Capture the cell that displays the provided text and extract its (x, y) central coordinate. 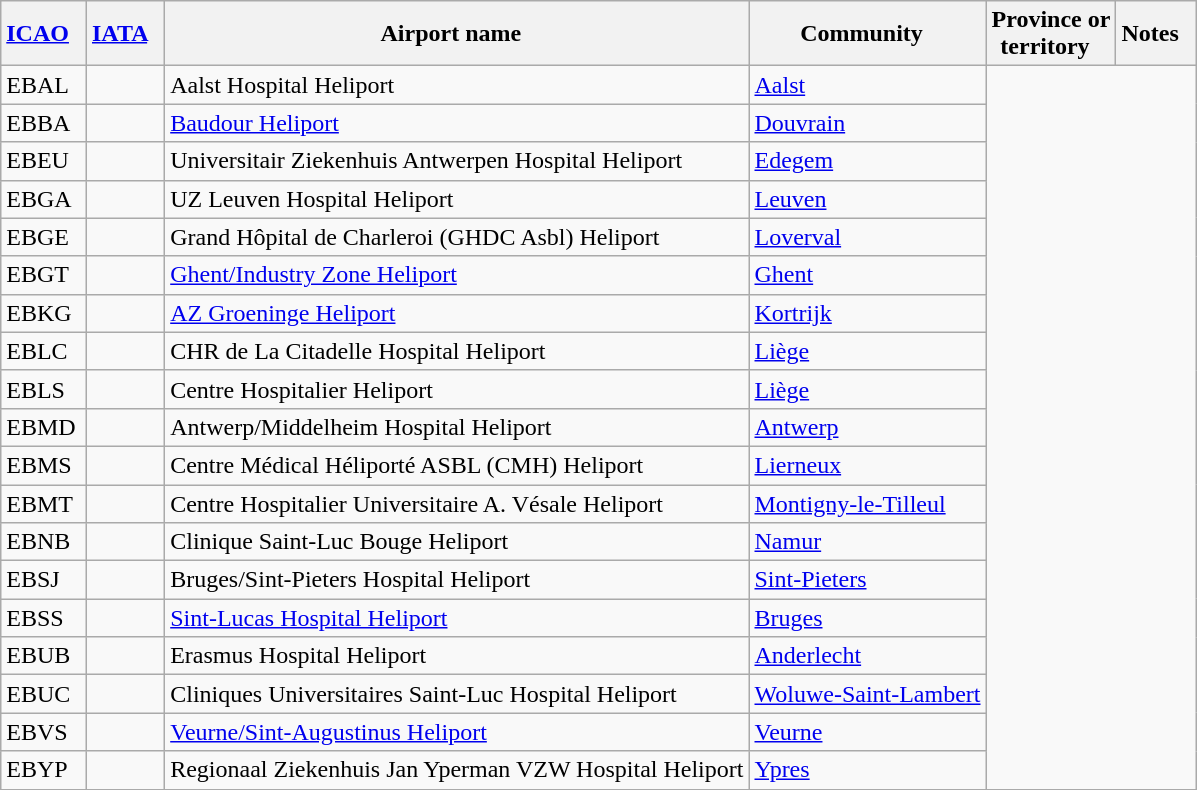
Centre Hospitalier Heliport (457, 389)
EBBA (44, 123)
Erasmus Hospital Heliport (457, 656)
Edegem (868, 161)
Bruges/Sint-Pieters Hospital Heliport (457, 580)
Regionaal Ziekenhuis Jan Yperman VZW Hospital Heliport (457, 770)
EBLC (44, 351)
Anderlecht (868, 656)
Bruges (868, 618)
Baudour Heliport (457, 123)
Ghent (868, 275)
Aalst Hospital Heliport (457, 85)
Cliniques Universitaires Saint-Luc Hospital Heliport (457, 694)
EBUC (44, 694)
EBAL (44, 85)
Centre Hospitalier Universitaire A. Vésale Heliport (457, 503)
EBMS (44, 465)
Community (868, 34)
EBSJ (44, 580)
Veurne/Sint-Augustinus Heliport (457, 732)
Sint-Pieters (868, 580)
Airport name (457, 34)
Centre Médical Héliporté ASBL (CMH) Heliport (457, 465)
EBGT (44, 275)
EBMD (44, 427)
Notes (1156, 34)
EBGA (44, 199)
Province orterritory (1051, 34)
Antwerp/Middelheim Hospital Heliport (457, 427)
CHR de La Citadelle Hospital Heliport (457, 351)
Kortrijk (868, 313)
AZ Groeninge Heliport (457, 313)
EBSS (44, 618)
Grand Hôpital de Charleroi (GHDC Asbl) Heliport (457, 237)
EBLS (44, 389)
Loverval (868, 237)
Namur (868, 542)
Sint-Lucas Hospital Heliport (457, 618)
Douvrain (868, 123)
Montigny-le-Tilleul (868, 503)
Woluwe-Saint-Lambert (868, 694)
EBEU (44, 161)
EBYP (44, 770)
Antwerp (868, 427)
Veurne (868, 732)
EBMT (44, 503)
EBNB (44, 542)
Clinique Saint-Luc Bouge Heliport (457, 542)
EBUB (44, 656)
Aalst (868, 85)
UZ Leuven Hospital Heliport (457, 199)
Lierneux (868, 465)
Ghent/Industry Zone Heliport (457, 275)
ICAO (44, 34)
Leuven (868, 199)
EBKG (44, 313)
Ypres (868, 770)
IATA (125, 34)
Universitair Ziekenhuis Antwerpen Hospital Heliport (457, 161)
EBGE (44, 237)
EBVS (44, 732)
